Provide the (x, y) coordinate of the cell's center where the given text is located.  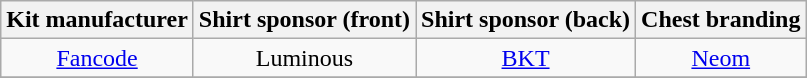
Shirt sponsor (back) (526, 20)
Chest branding (721, 20)
Neom (721, 58)
Kit manufacturer (98, 20)
BKT (526, 58)
Shirt sponsor (front) (304, 20)
Fancode (98, 58)
Luminous (304, 58)
